Extract the (x, y) coordinate from the center of the cell holding the provided text.  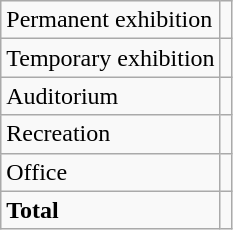
Office (110, 172)
Recreation (110, 134)
Temporary exhibition (110, 58)
Auditorium (110, 96)
Permanent exhibition (110, 20)
Total (110, 210)
